Scan for the cell matching the given text and deliver its (x, y) coordinate at center. 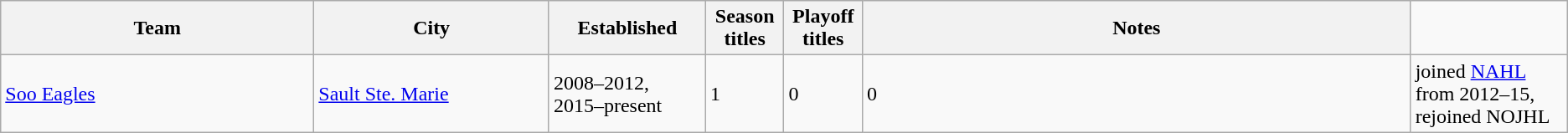
Soo Eagles (157, 94)
2008–2012, 2015–present (627, 94)
Notes (1136, 28)
Sault Ste. Marie (432, 94)
Playoff titles (823, 28)
Team (157, 28)
joined NAHL from 2012–15, rejoined NOJHL (1489, 94)
1 (745, 94)
Season titles (745, 28)
Established (627, 28)
City (432, 28)
